Return the (x, y) coordinate for the center point of the cell that contains the specified text.  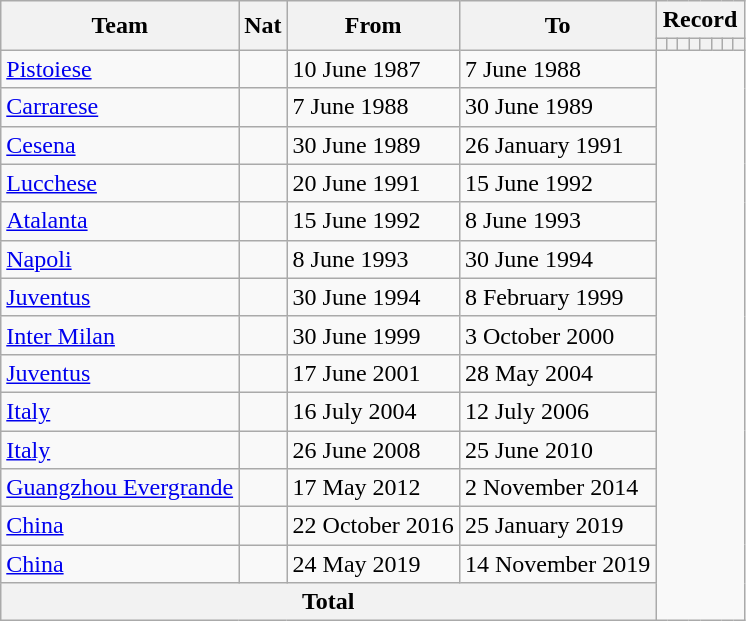
24 May 2019 (373, 564)
16 July 2004 (373, 411)
8 February 1999 (557, 297)
10 June 1987 (373, 69)
12 July 2006 (557, 411)
Nat (263, 26)
14 November 2019 (557, 564)
Total (328, 602)
Lucchese (120, 183)
To (557, 26)
17 June 2001 (373, 373)
Inter Milan (120, 335)
Cesena (120, 145)
2 November 2014 (557, 488)
Guangzhou Evergrande (120, 488)
Record (700, 20)
22 October 2016 (373, 526)
25 January 2019 (557, 526)
28 May 2004 (557, 373)
26 June 2008 (373, 449)
3 October 2000 (557, 335)
25 June 2010 (557, 449)
Atalanta (120, 221)
Napoli (120, 259)
Carrarese (120, 107)
30 June 1999 (373, 335)
Pistoiese (120, 69)
From (373, 26)
26 January 1991 (557, 145)
17 May 2012 (373, 488)
Team (120, 26)
20 June 1991 (373, 183)
